Extract the (X, Y) coordinate from the center of the cell holding the provided text.  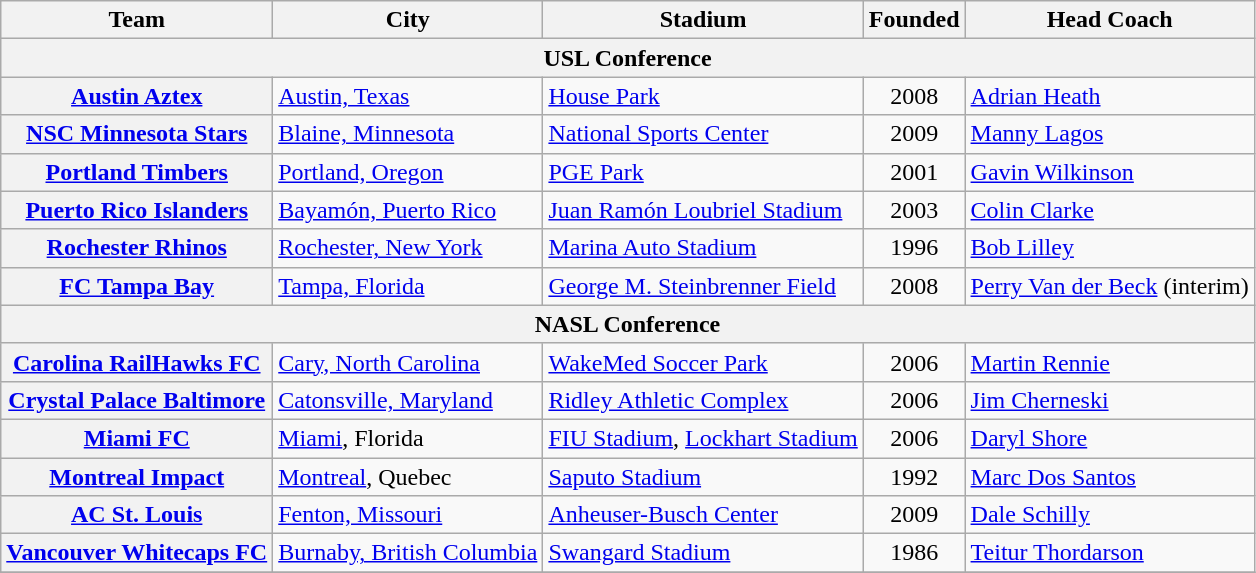
Portland, Oregon (408, 172)
NASL Conference (628, 324)
Juan Ramón Loubriel Stadium (703, 210)
Swangard Stadium (703, 553)
Cary, North Carolina (408, 362)
Marc Dos Santos (1110, 477)
Manny Lagos (1110, 134)
WakeMed Soccer Park (703, 362)
AC St. Louis (137, 515)
Burnaby, British Columbia (408, 553)
Dale Schilly (1110, 515)
Montreal, Quebec (408, 477)
Austin, Texas (408, 96)
Ridley Athletic Complex (703, 400)
Martin Rennie (1110, 362)
Anheuser-Busch Center (703, 515)
FIU Stadium, Lockhart Stadium (703, 438)
Puerto Rico Islanders (137, 210)
1992 (914, 477)
City (408, 20)
Catonsville, Maryland (408, 400)
Montreal Impact (137, 477)
Vancouver Whitecaps FC (137, 553)
House Park (703, 96)
Colin Clarke (1110, 210)
USL Conference (628, 58)
Teitur Thordarson (1110, 553)
Carolina RailHawks FC (137, 362)
Rochester Rhinos (137, 248)
Bob Lilley (1110, 248)
Team (137, 20)
FC Tampa Bay (137, 286)
Rochester, New York (408, 248)
Head Coach (1110, 20)
Tampa, Florida (408, 286)
Miami FC (137, 438)
2003 (914, 210)
Jim Cherneski (1110, 400)
George M. Steinbrenner Field (703, 286)
Portland Timbers (137, 172)
Adrian Heath (1110, 96)
2001 (914, 172)
Blaine, Minnesota (408, 134)
Daryl Shore (1110, 438)
National Sports Center (703, 134)
Stadium (703, 20)
1986 (914, 553)
Marina Auto Stadium (703, 248)
Perry Van der Beck (interim) (1110, 286)
Founded (914, 20)
NSC Minnesota Stars (137, 134)
Miami, Florida (408, 438)
Crystal Palace Baltimore (137, 400)
Fenton, Missouri (408, 515)
Austin Aztex (137, 96)
PGE Park (703, 172)
Gavin Wilkinson (1110, 172)
Saputo Stadium (703, 477)
Bayamón, Puerto Rico (408, 210)
1996 (914, 248)
